Find where the given text appears and provide that cell's center as [x, y] coordinate. 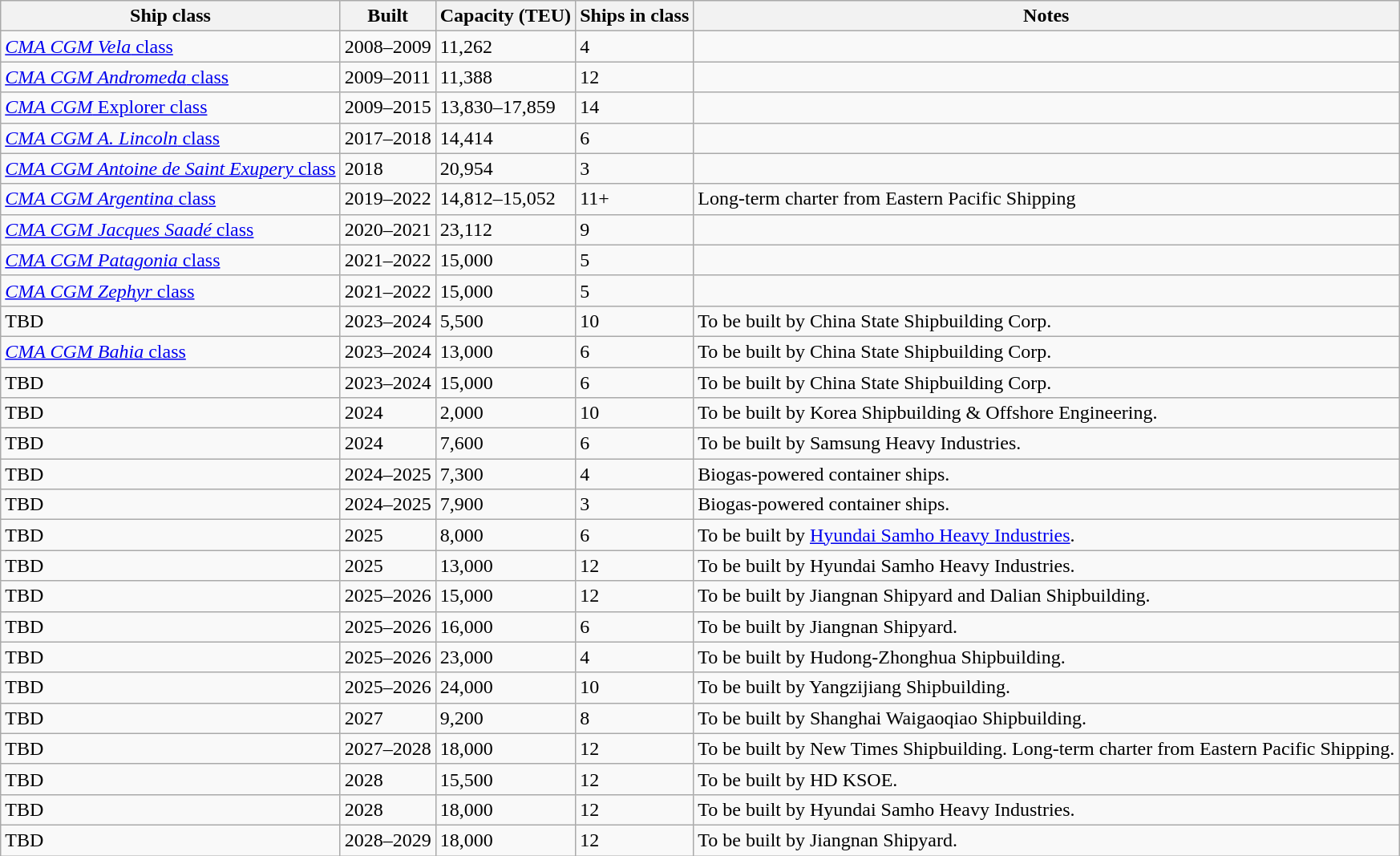
CMA CGM Jacques Saadé class [170, 229]
To be built by Hudong-Zhonghua Shipbuilding. [1046, 657]
To be built by HD KSOE. [1046, 779]
15,500 [505, 779]
23,000 [505, 657]
To be built by Yangzijiang Shipbuilding. [1046, 688]
2027–2028 [388, 748]
Notes [1046, 16]
7,300 [505, 474]
11,262 [505, 47]
2018 [388, 168]
CMA CGM Explorer class [170, 108]
20,954 [505, 168]
7,900 [505, 505]
Ships in class [635, 16]
Long-term charter from Eastern Pacific Shipping [1046, 199]
Built [388, 16]
7,600 [505, 444]
11,388 [505, 77]
9 [635, 229]
CMA CGM Vela class [170, 47]
CMA CGM Argentina class [170, 199]
Capacity (TEU) [505, 16]
16,000 [505, 627]
14 [635, 108]
9,200 [505, 718]
14,812–15,052 [505, 199]
2020–2021 [388, 229]
23,112 [505, 229]
11+ [635, 199]
2009–2011 [388, 77]
To be built by New Times Shipbuilding. Long-term charter from Eastern Pacific Shipping. [1046, 748]
2017–2018 [388, 138]
2008–2009 [388, 47]
CMA CGM Zephyr class [170, 290]
Ship class [170, 16]
2,000 [505, 413]
24,000 [505, 688]
8 [635, 718]
2009–2015 [388, 108]
CMA CGM Patagonia class [170, 260]
To be built by Korea Shipbuilding & Offshore Engineering. [1046, 413]
2027 [388, 718]
14,414 [505, 138]
To be built by Samsung Heavy Industries. [1046, 444]
CMA CGM Andromeda class [170, 77]
13,830–17,859 [505, 108]
5,500 [505, 321]
CMA CGM Antoine de Saint Exupery class [170, 168]
8,000 [505, 535]
CMA CGM Bahia class [170, 351]
2019–2022 [388, 199]
To be built by Jiangnan Shipyard and Dalian Shipbuilding. [1046, 596]
2028–2029 [388, 840]
CMA CGM A. Lincoln class [170, 138]
To be built by Shanghai Waigaoqiao Shipbuilding. [1046, 718]
